Capture the cell that displays the provided text and extract its [x, y] central coordinate. 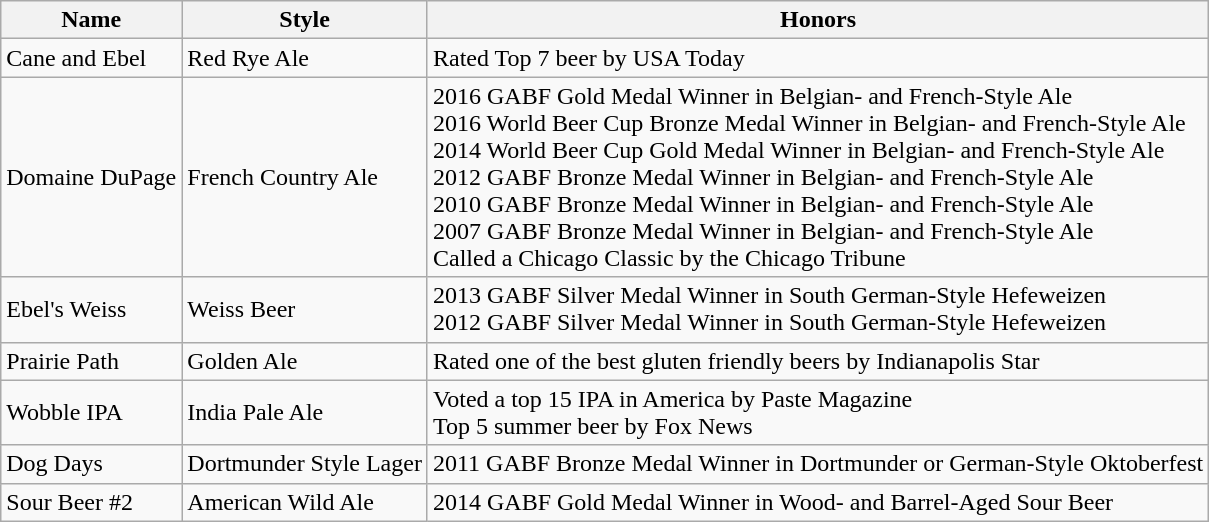
2013 GABF Silver Medal Winner in South German-Style Hefeweizen2012 GABF Silver Medal Winner in South German-Style Hefeweizen [818, 310]
Wobble IPA [92, 412]
American Wild Ale [305, 502]
Golden Ale [305, 361]
Name [92, 20]
Sour Beer #2 [92, 502]
French Country Ale [305, 177]
Style [305, 20]
Domaine DuPage [92, 177]
Dortmunder Style Lager [305, 464]
India Pale Ale [305, 412]
Ebel's Weiss [92, 310]
Honors [818, 20]
Rated Top 7 beer by USA Today [818, 58]
Dog Days [92, 464]
Cane and Ebel [92, 58]
Weiss Beer [305, 310]
2011 GABF Bronze Medal Winner in Dortmunder or German-Style Oktoberfest [818, 464]
Red Rye Ale [305, 58]
Voted a top 15 IPA in America by Paste MagazineTop 5 summer beer by Fox News [818, 412]
Rated one of the best gluten friendly beers by Indianapolis Star [818, 361]
2014 GABF Gold Medal Winner in Wood- and Barrel-Aged Sour Beer [818, 502]
Prairie Path [92, 361]
